Capture the cell that displays the provided text and extract its (X, Y) central coordinate. 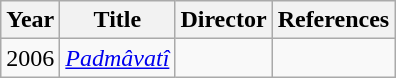
Padmâvatî (118, 58)
2006 (30, 58)
Title (118, 20)
References (334, 20)
Director (224, 20)
Year (30, 20)
